For the text-containing cell, return its midpoint in [x, y] coordinate format. 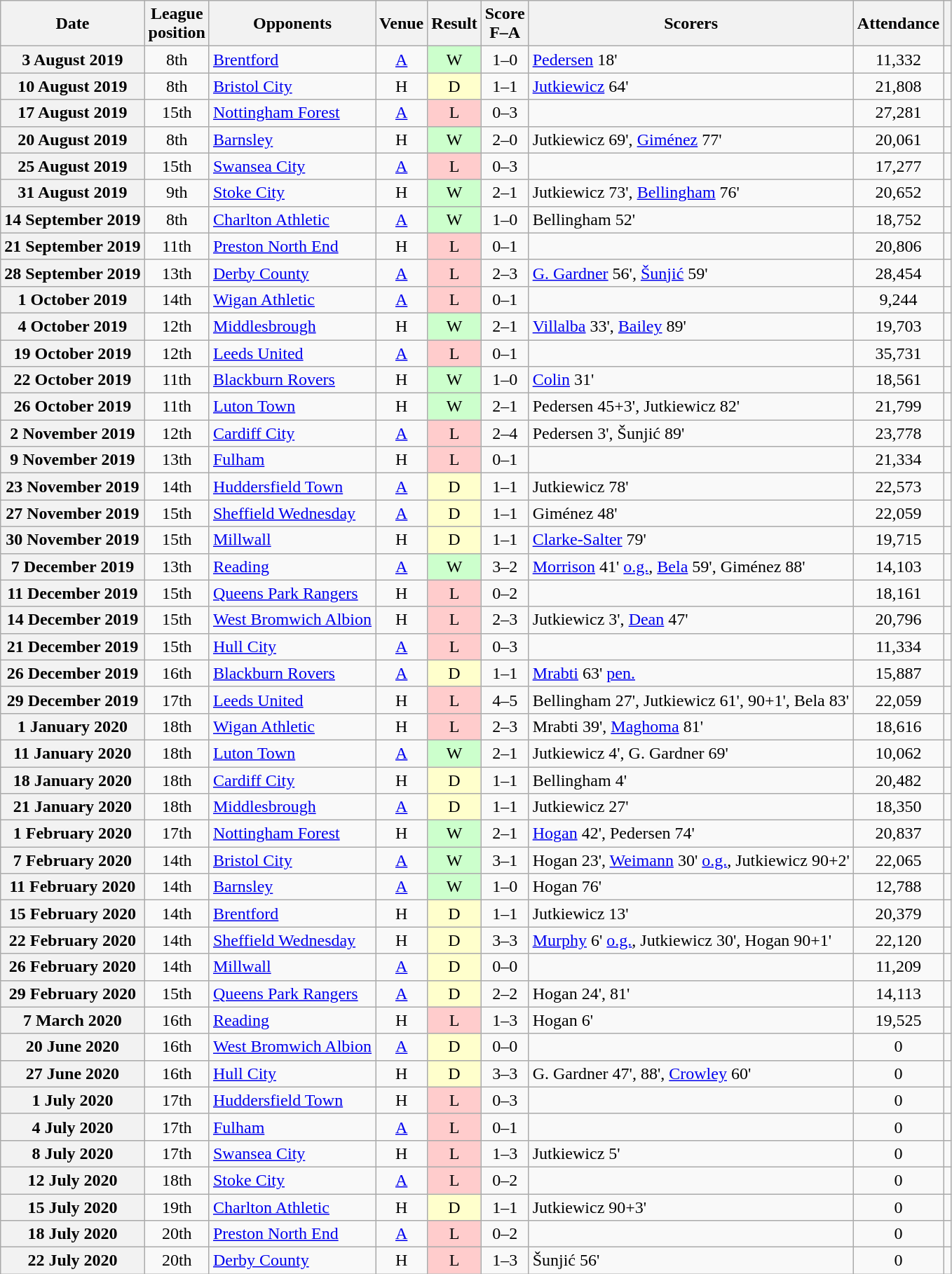
22,573 [898, 487]
9th [177, 193]
15 July 2020 [73, 1207]
11,334 [898, 646]
29 February 2020 [73, 994]
29 December 2019 [73, 700]
22 October 2019 [73, 380]
20,379 [898, 914]
18,752 [898, 219]
22,120 [898, 940]
1 July 2020 [73, 1100]
3 August 2019 [73, 60]
11 December 2019 [73, 593]
Pedersen 3', Šunjić 89' [691, 433]
31 August 2019 [73, 193]
Mrabti 39', Maghoma 81' [691, 726]
23,778 [898, 433]
Jutkiewicz 64' [691, 86]
19th [177, 1207]
20 June 2020 [73, 1047]
28 September 2019 [73, 273]
4–5 [505, 700]
G. Gardner 47', 88', Crowley 60' [691, 1073]
Villalba 33', Bailey 89' [691, 326]
14 December 2019 [73, 620]
25 August 2019 [73, 166]
9,244 [898, 299]
7 March 2020 [73, 1020]
21,799 [898, 407]
Jutkiewicz 73', Bellingham 76' [691, 193]
10 August 2019 [73, 86]
11,209 [898, 967]
21 December 2019 [73, 646]
18,561 [898, 380]
2–4 [505, 433]
Murphy 6' o.g., Jutkiewicz 30', Hogan 90+1' [691, 940]
1 October 2019 [73, 299]
18,616 [898, 726]
21,334 [898, 460]
Hogan 23', Weimann 30' o.g., Jutkiewicz 90+2' [691, 860]
20,837 [898, 834]
Jutkiewicz 78' [691, 487]
Jutkiewicz 90+3' [691, 1207]
Bellingham 27', Jutkiewicz 61', 90+1', Bela 83' [691, 700]
20,652 [898, 193]
7 February 2020 [73, 860]
2–2 [505, 994]
27 November 2019 [73, 513]
26 December 2019 [73, 673]
Pedersen 45+3', Jutkiewicz 82' [691, 407]
18 July 2020 [73, 1234]
Colin 31' [691, 380]
Šunjić 56' [691, 1261]
20,482 [898, 780]
3–1 [505, 860]
11 February 2020 [73, 887]
Jutkiewicz 69', Giménez 77' [691, 140]
19,703 [898, 326]
Attendance [898, 24]
1 February 2020 [73, 834]
20 August 2019 [73, 140]
14,113 [898, 994]
17,277 [898, 166]
21,808 [898, 86]
Hogan 42', Pedersen 74' [691, 834]
26 October 2019 [73, 407]
12 July 2020 [73, 1180]
27,281 [898, 113]
26 February 2020 [73, 967]
G. Gardner 56', Šunjić 59' [691, 273]
Date [73, 24]
Leagueposition [177, 24]
10,062 [898, 753]
21 September 2019 [73, 246]
23 November 2019 [73, 487]
8 July 2020 [73, 1153]
Giménez 48' [691, 513]
1 January 2020 [73, 726]
Bellingham 4' [691, 780]
Jutkiewicz 4', G. Gardner 69' [691, 753]
19,715 [898, 540]
35,731 [898, 353]
18 January 2020 [73, 780]
17 August 2019 [73, 113]
15,887 [898, 673]
14,103 [898, 567]
Pedersen 18' [691, 60]
12,788 [898, 887]
18,161 [898, 593]
Jutkiewicz 3', Dean 47' [691, 620]
11 January 2020 [73, 753]
11,332 [898, 60]
22 July 2020 [73, 1261]
Bellingham 52' [691, 219]
Result [454, 24]
2–0 [505, 140]
Hogan 24', 81' [691, 994]
30 November 2019 [73, 540]
22,065 [898, 860]
20,806 [898, 246]
9 November 2019 [73, 460]
Opponents [292, 24]
19 October 2019 [73, 353]
20,796 [898, 620]
19,525 [898, 1020]
Jutkiewicz 5' [691, 1153]
Venue [402, 24]
ScoreF–A [505, 24]
14 September 2019 [73, 219]
28,454 [898, 273]
20,061 [898, 140]
27 June 2020 [73, 1073]
Jutkiewicz 27' [691, 807]
Morrison 41' o.g., Bela 59', Giménez 88' [691, 567]
3–2 [505, 567]
18,350 [898, 807]
7 December 2019 [73, 567]
2 November 2019 [73, 433]
4 October 2019 [73, 326]
Clarke-Salter 79' [691, 540]
Mrabti 63' pen. [691, 673]
4 July 2020 [73, 1127]
22 February 2020 [73, 940]
Hogan 6' [691, 1020]
15 February 2020 [73, 914]
Scorers [691, 24]
21 January 2020 [73, 807]
Jutkiewicz 13' [691, 914]
Hogan 76' [691, 887]
